Capture the cell that displays the provided text and extract its (x, y) central coordinate. 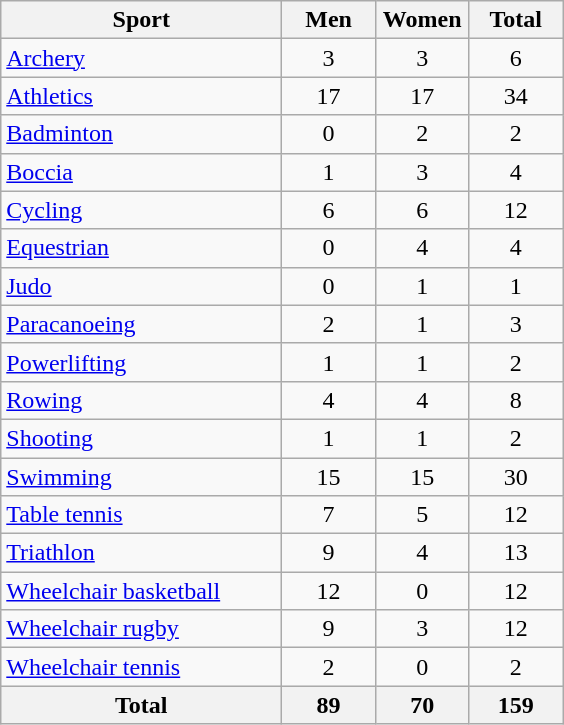
Wheelchair basketball (142, 591)
Swimming (142, 477)
159 (516, 705)
Paracanoeing (142, 324)
Judo (142, 286)
Equestrian (142, 248)
Athletics (142, 96)
Sport (142, 20)
Rowing (142, 400)
Triathlon (142, 553)
Shooting (142, 438)
Badminton (142, 134)
Men (329, 20)
13 (516, 553)
Cycling (142, 210)
Wheelchair tennis (142, 667)
Archery (142, 58)
70 (422, 705)
89 (329, 705)
Powerlifting (142, 362)
34 (516, 96)
8 (516, 400)
Boccia (142, 172)
Table tennis (142, 515)
Women (422, 20)
7 (329, 515)
5 (422, 515)
Wheelchair rugby (142, 629)
30 (516, 477)
